Search for the cell housing the specified text and yield its (X, Y) center coordinate. 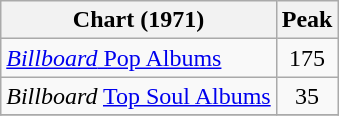
Chart (1971) (138, 20)
Billboard Pop Albums (138, 58)
175 (307, 58)
35 (307, 96)
Billboard Top Soul Albums (138, 96)
Peak (307, 20)
